Find where the given text appears and provide that cell's center as [x, y] coordinate. 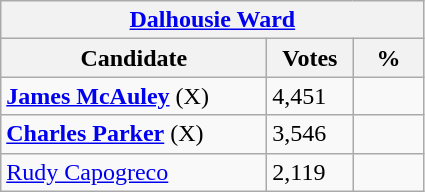
Votes [310, 58]
Rudy Capogreco [134, 172]
% [388, 58]
James McAuley (X) [134, 96]
3,546 [310, 134]
Dalhousie Ward [212, 20]
Charles Parker (X) [134, 134]
4,451 [310, 96]
Candidate [134, 58]
2,119 [310, 172]
